Find where the given text appears and provide that cell's center as [X, Y] coordinate. 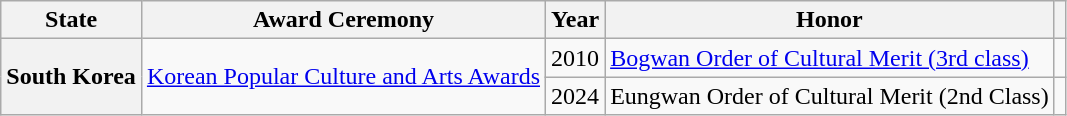
Eungwan Order of Cultural Merit (2nd Class) [830, 96]
Year [576, 20]
Bogwan Order of Cultural Merit (3rd class) [830, 58]
Award Ceremony [343, 20]
Korean Popular Culture and Arts Awards [343, 77]
2024 [576, 96]
Honor [830, 20]
2010 [576, 58]
South Korea [72, 77]
State [72, 20]
